Provide the [x, y] coordinate of the cell's center where the given text is located.  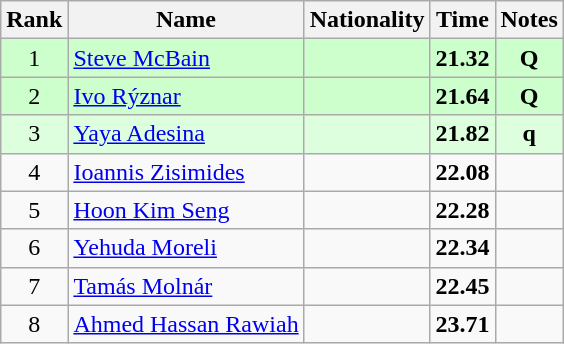
6 [34, 248]
7 [34, 286]
21.64 [462, 96]
5 [34, 210]
q [529, 134]
Ivo Rýznar [186, 96]
Ioannis Zisimides [186, 172]
Steve McBain [186, 58]
Tamás Molnár [186, 286]
21.32 [462, 58]
4 [34, 172]
22.08 [462, 172]
Nationality [367, 20]
2 [34, 96]
Notes [529, 20]
22.45 [462, 286]
8 [34, 324]
Name [186, 20]
Yaya Adesina [186, 134]
Time [462, 20]
3 [34, 134]
21.82 [462, 134]
22.28 [462, 210]
23.71 [462, 324]
Hoon Kim Seng [186, 210]
1 [34, 58]
Rank [34, 20]
Yehuda Moreli [186, 248]
Ahmed Hassan Rawiah [186, 324]
22.34 [462, 248]
